Find where the given text appears and provide that cell's center as (X, Y) coordinate. 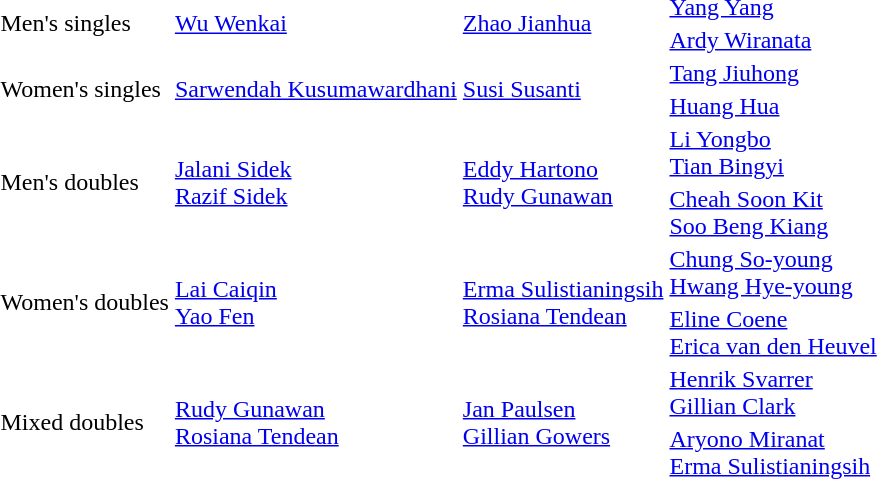
Erma Sulistianingsih Rosiana Tendean (563, 302)
Eddy Hartono Rudy Gunawan (563, 182)
Susi Susanti (563, 90)
Lai Caiqin Yao Fen (316, 302)
Sarwendah Kusumawardhani (316, 90)
Jalani Sidek Razif Sidek (316, 182)
